Determine the (x, y) coordinate at the center of the cell enclosing the given text.  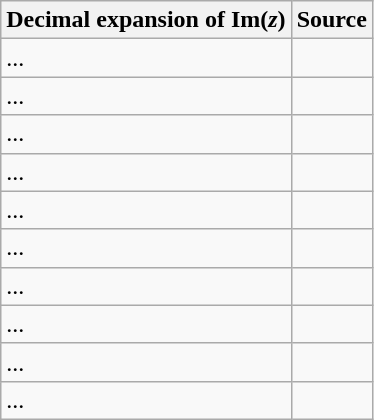
Source (332, 20)
Decimal expansion of Im(z) (146, 20)
